Return [x, y] of the center of cell containing provided text 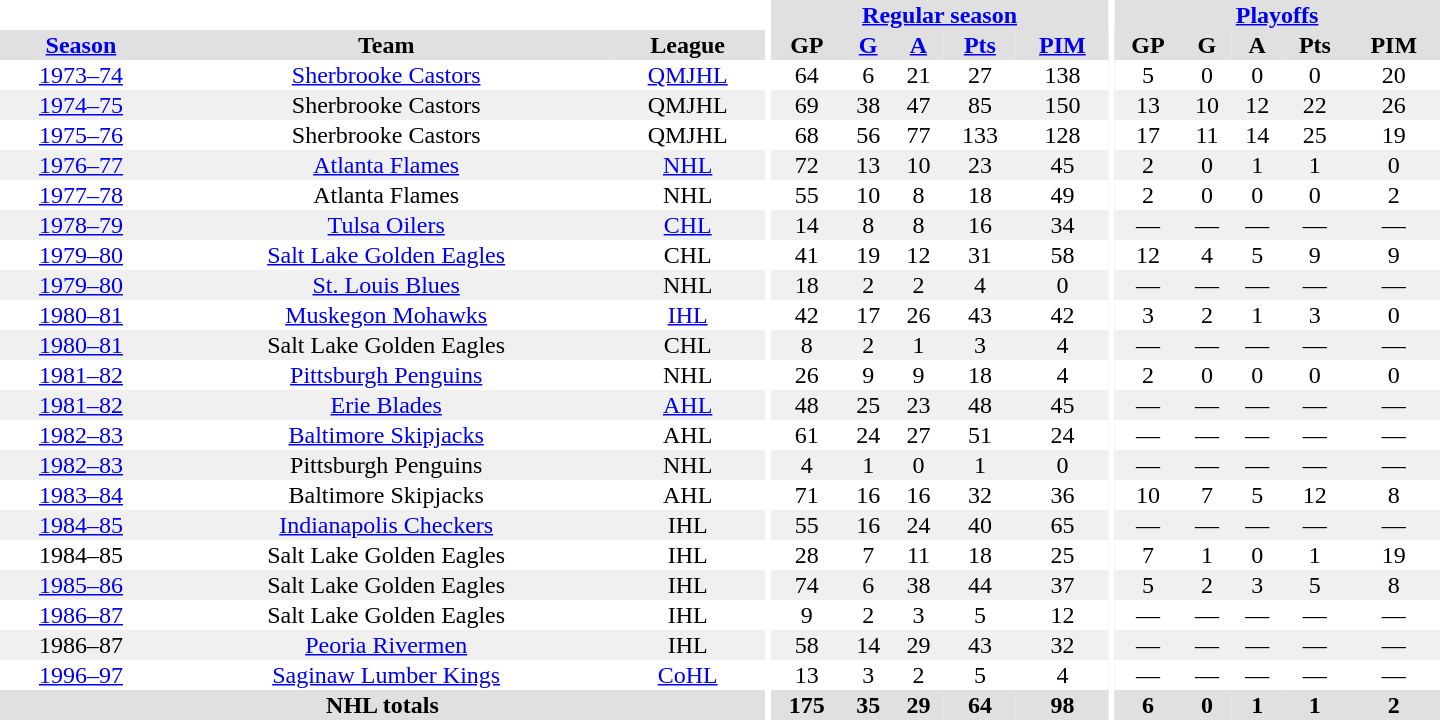
128 [1062, 135]
175 [808, 705]
65 [1062, 525]
85 [980, 105]
37 [1062, 585]
28 [808, 555]
1996–97 [81, 675]
21 [918, 75]
22 [1314, 105]
1978–79 [81, 225]
Muskegon Mohawks [386, 315]
36 [1062, 495]
56 [868, 135]
Regular season [940, 15]
Team [386, 45]
77 [918, 135]
41 [808, 255]
1973–74 [81, 75]
1977–78 [81, 195]
61 [808, 435]
Playoffs [1277, 15]
71 [808, 495]
138 [1062, 75]
35 [868, 705]
40 [980, 525]
St. Louis Blues [386, 285]
51 [980, 435]
74 [808, 585]
133 [980, 135]
34 [1062, 225]
69 [808, 105]
Tulsa Oilers [386, 225]
1976–77 [81, 165]
47 [918, 105]
98 [1062, 705]
20 [1394, 75]
1974–75 [81, 105]
1983–84 [81, 495]
CoHL [688, 675]
League [688, 45]
Season [81, 45]
Indianapolis Checkers [386, 525]
68 [808, 135]
Saginaw Lumber Kings [386, 675]
Peoria Rivermen [386, 645]
31 [980, 255]
Erie Blades [386, 405]
1985–86 [81, 585]
NHL totals [382, 705]
1975–76 [81, 135]
49 [1062, 195]
44 [980, 585]
150 [1062, 105]
72 [808, 165]
